Output the (X, Y) coordinate of the center of the cell containing the given text.  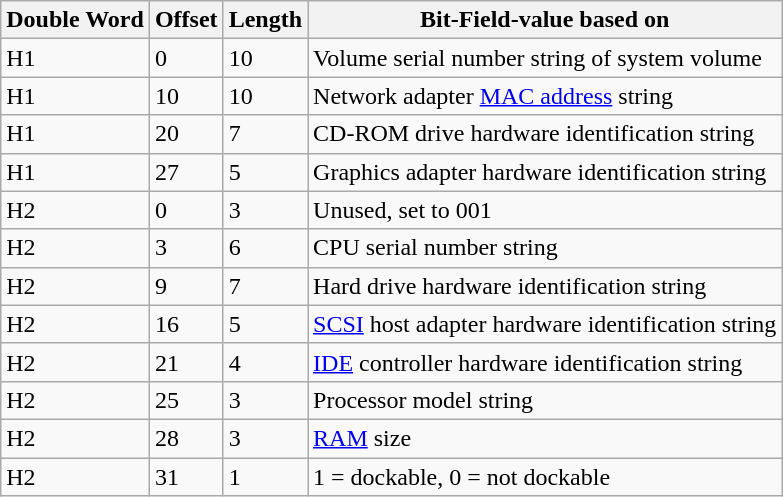
CPU serial number string (545, 248)
Graphics adapter hardware identification string (545, 172)
27 (186, 172)
Unused, set to 001 (545, 210)
Hard drive hardware identification string (545, 286)
SCSI host adapter hardware identification string (545, 324)
Offset (186, 20)
IDE controller hardware identification string (545, 362)
4 (265, 362)
Length (265, 20)
1 = dockable, 0 = not dockable (545, 477)
Bit-Field-value based on (545, 20)
6 (265, 248)
21 (186, 362)
1 (265, 477)
25 (186, 400)
Processor model string (545, 400)
Volume serial number string of system volume (545, 58)
9 (186, 286)
RAM size (545, 438)
28 (186, 438)
16 (186, 324)
20 (186, 134)
31 (186, 477)
CD-ROM drive hardware identification string (545, 134)
Double Word (76, 20)
Network adapter MAC address string (545, 96)
